Search for the cell housing the specified text and yield its [X, Y] center coordinate. 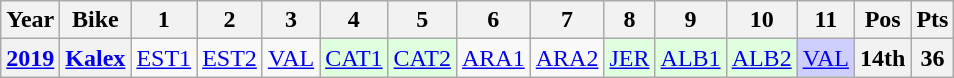
11 [826, 20]
ALB2 [762, 58]
Pos [882, 20]
EST2 [230, 58]
2019 [30, 58]
Kalex [96, 58]
10 [762, 20]
CAT1 [354, 58]
EST1 [164, 58]
2 [230, 20]
Pts [932, 20]
36 [932, 58]
5 [422, 20]
7 [567, 20]
Year [30, 20]
ARA1 [493, 58]
9 [690, 20]
6 [493, 20]
3 [290, 20]
Bike [96, 20]
CAT2 [422, 58]
14th [882, 58]
ARA2 [567, 58]
ALB1 [690, 58]
8 [630, 20]
1 [164, 20]
4 [354, 20]
JER [630, 58]
